For the text-containing cell, return its midpoint in [x, y] coordinate format. 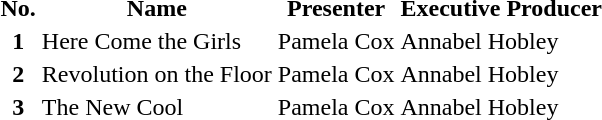
Here Come the Girls [156, 41]
Revolution on the Floor [156, 74]
